For the text-containing cell, return its midpoint in (x, y) coordinate format. 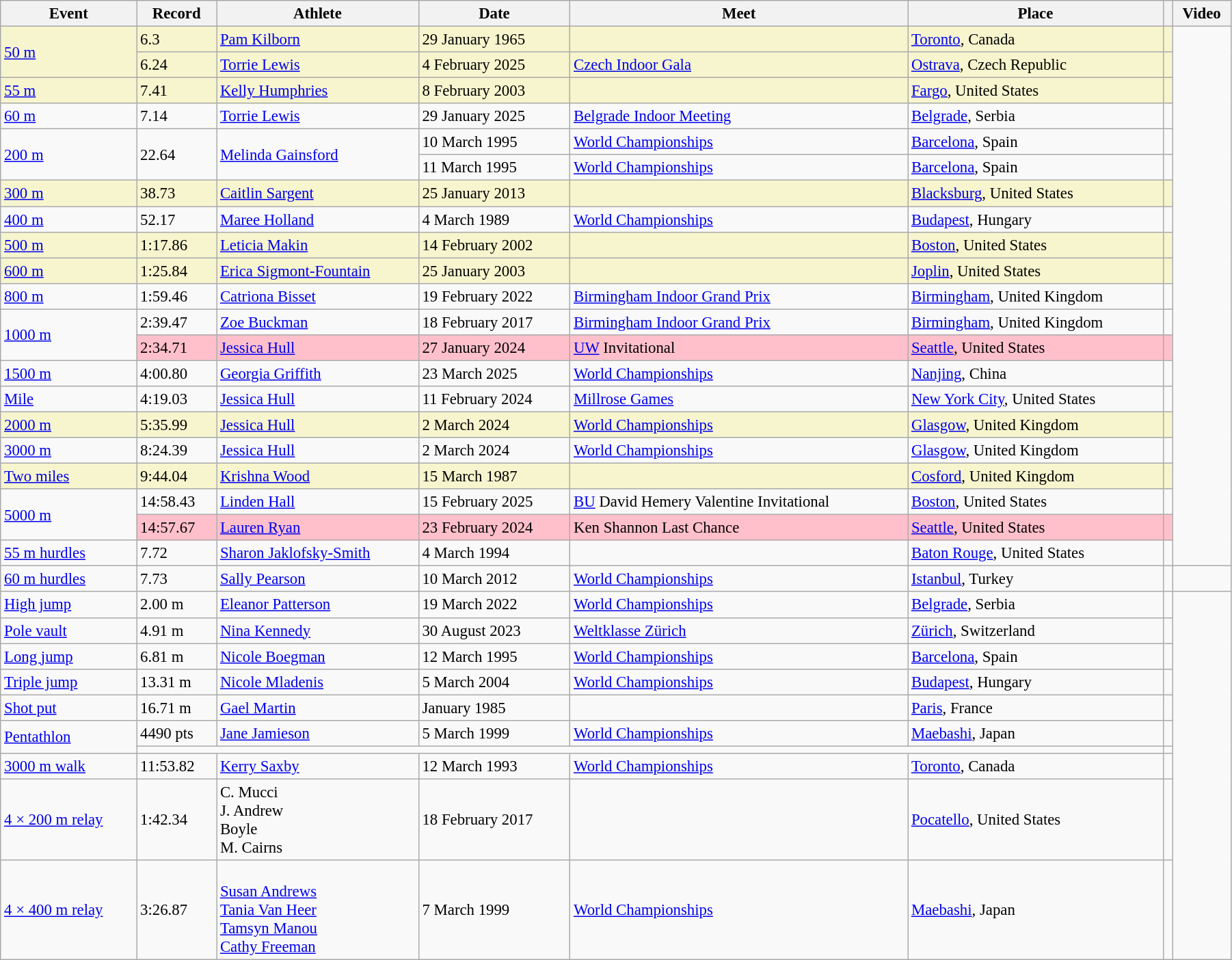
6.81 m (176, 656)
800 m (68, 296)
Caitlin Sargent (318, 194)
Event (68, 14)
1500 m (68, 373)
14:58.43 (176, 502)
5 March 1999 (494, 734)
Baton Rouge, United States (1036, 553)
Pentathlon (68, 737)
Long jump (68, 656)
27 January 2024 (494, 348)
Krishna Wood (318, 477)
4:00.80 (176, 373)
4 March 1989 (494, 219)
Leticia Makin (318, 245)
Eleanor Patterson (318, 605)
Melinda Gainsford (318, 155)
Istanbul, Turkey (1036, 579)
Kelly Humphries (318, 91)
5000 m (68, 514)
30 August 2023 (494, 630)
Gael Martin (318, 708)
Lauren Ryan (318, 528)
Paris, France (1036, 708)
Nanjing, China (1036, 373)
29 January 1965 (494, 40)
23 February 2024 (494, 528)
6.24 (176, 65)
500 m (68, 245)
4 × 200 m relay (68, 819)
4:19.03 (176, 399)
Pole vault (68, 630)
25 January 2013 (494, 194)
38.73 (176, 194)
12 March 1995 (494, 656)
7.72 (176, 553)
60 m (68, 116)
8:24.39 (176, 451)
4 × 400 m relay (68, 910)
Date (494, 14)
12 March 1993 (494, 766)
Georgia Griffith (318, 373)
3000 m walk (68, 766)
Record (176, 14)
Susan AndrewsTania Van HeerTamsyn ManouCathy Freeman (318, 910)
11 February 2024 (494, 399)
Two miles (68, 477)
200 m (68, 155)
7 March 1999 (494, 910)
1000 m (68, 335)
1:42.34 (176, 819)
400 m (68, 219)
Shot put (68, 708)
Athlete (318, 14)
13.31 m (176, 682)
Nina Kennedy (318, 630)
8 February 2003 (494, 91)
Pocatello, United States (1036, 819)
Jane Jamieson (318, 734)
16.71 m (176, 708)
1:59.46 (176, 296)
23 March 2025 (494, 373)
Maree Holland (318, 219)
1:17.86 (176, 245)
Millrose Games (739, 399)
14 February 2002 (494, 245)
60 m hurdles (68, 579)
Linden Hall (318, 502)
Ostrava, Czech Republic (1036, 65)
1:25.84 (176, 271)
300 m (68, 194)
Cosford, United Kingdom (1036, 477)
2:34.71 (176, 348)
Ken Shannon Last Chance (739, 528)
Mile (68, 399)
29 January 2025 (494, 116)
Place (1036, 14)
Joplin, United States (1036, 271)
Sally Pearson (318, 579)
Fargo, United States (1036, 91)
Meet (739, 14)
4 February 2025 (494, 65)
10 March 1995 (494, 142)
55 m (68, 91)
7.41 (176, 91)
Triple jump (68, 682)
55 m hurdles (68, 553)
Weltklasse Zürich (739, 630)
UW Invitational (739, 348)
January 1985 (494, 708)
600 m (68, 271)
Zoe Buckman (318, 322)
19 February 2022 (494, 296)
11:53.82 (176, 766)
25 January 2003 (494, 271)
2:39.47 (176, 322)
Sharon Jaklofsky-Smith (318, 553)
4490 pts (176, 734)
7.73 (176, 579)
Belgrade Indoor Meeting (739, 116)
Czech Indoor Gala (739, 65)
2.00 m (176, 605)
19 March 2022 (494, 605)
New York City, United States (1036, 399)
52.17 (176, 219)
Video (1202, 14)
3:26.87 (176, 910)
4 March 1994 (494, 553)
High jump (68, 605)
7.14 (176, 116)
Kerry Saxby (318, 766)
6.3 (176, 40)
15 March 1987 (494, 477)
C. MucciJ. AndrewBoyleM. Cairns (318, 819)
Nicole Mladenis (318, 682)
22.64 (176, 155)
4.91 m (176, 630)
3000 m (68, 451)
Zürich, Switzerland (1036, 630)
BU David Hemery Valentine Invitational (739, 502)
Nicole Boegman (318, 656)
Catriona Bisset (318, 296)
Erica Sigmont-Fountain (318, 271)
Pam Kilborn (318, 40)
50 m (68, 52)
Blacksburg, United States (1036, 194)
5:35.99 (176, 425)
9:44.04 (176, 477)
11 March 1995 (494, 168)
5 March 2004 (494, 682)
15 February 2025 (494, 502)
2000 m (68, 425)
14:57.67 (176, 528)
10 March 2012 (494, 579)
